Find where the given text appears and provide that cell's center as (x, y) coordinate. 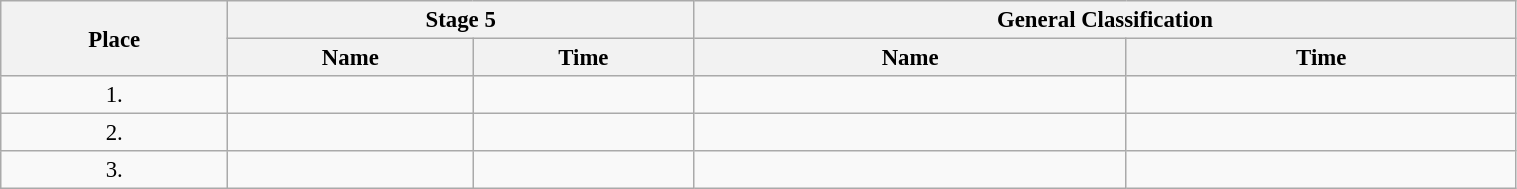
1. (114, 95)
Stage 5 (461, 20)
Place (114, 38)
General Classification (1105, 20)
3. (114, 170)
2. (114, 133)
